Provide the (x, y) coordinate of the cell's center where the given text is located.  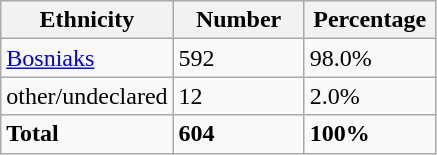
Total (87, 134)
Ethnicity (87, 20)
604 (238, 134)
other/undeclared (87, 96)
98.0% (370, 58)
Percentage (370, 20)
592 (238, 58)
12 (238, 96)
100% (370, 134)
Number (238, 20)
Bosniaks (87, 58)
2.0% (370, 96)
